Locate the cell with the specified text and output its (x, y) center coordinate. 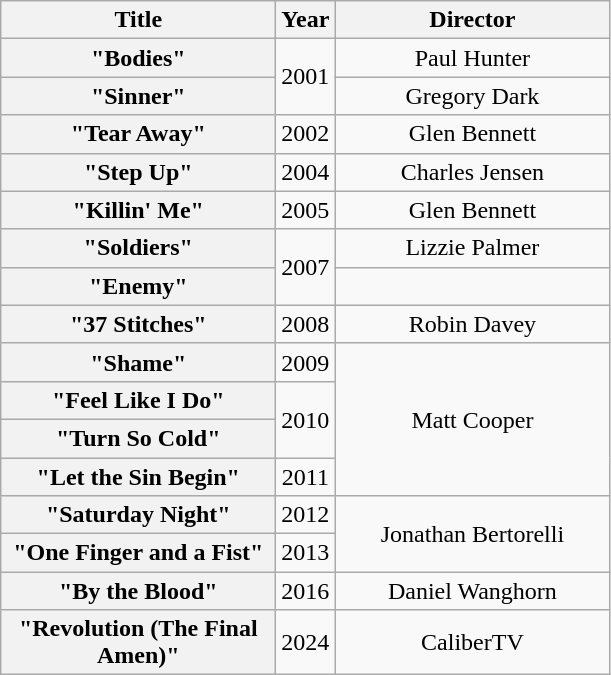
2013 (306, 553)
"One Finger and a Fist" (138, 553)
2011 (306, 477)
2002 (306, 134)
Year (306, 20)
2007 (306, 267)
"By the Blood" (138, 591)
Charles Jensen (472, 172)
"Enemy" (138, 286)
2008 (306, 324)
"Feel Like I Do" (138, 400)
Title (138, 20)
"Step Up" (138, 172)
Gregory Dark (472, 96)
Lizzie Palmer (472, 248)
2016 (306, 591)
"Shame" (138, 362)
"Sinner" (138, 96)
2012 (306, 515)
"Let the Sin Begin" (138, 477)
"Killin' Me" (138, 210)
"Bodies" (138, 58)
"Saturday Night" (138, 515)
"Soldiers" (138, 248)
"Revolution (The Final Amen)" (138, 642)
2001 (306, 77)
Matt Cooper (472, 419)
Director (472, 20)
"Turn So Cold" (138, 438)
CaliberTV (472, 642)
2010 (306, 419)
2004 (306, 172)
2005 (306, 210)
2009 (306, 362)
Jonathan Bertorelli (472, 534)
Paul Hunter (472, 58)
Daniel Wanghorn (472, 591)
Robin Davey (472, 324)
"Tear Away" (138, 134)
"37 Stitches" (138, 324)
2024 (306, 642)
